Identify which cell holds the provided text, then report its [X, Y] central coordinate. 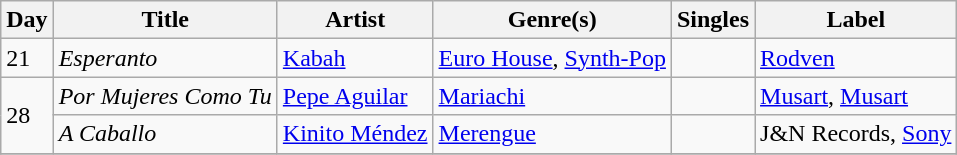
Mariachi [552, 96]
Kabah [355, 58]
Singles [712, 20]
Artist [355, 20]
Title [165, 20]
Musart, Musart [856, 96]
Kinito Méndez [355, 134]
A Caballo [165, 134]
Esperanto [165, 58]
Por Mujeres Como Tu [165, 96]
Pepe Aguilar [355, 96]
Rodven [856, 58]
J&N Records, Sony [856, 134]
Euro House, Synth-Pop [552, 58]
Day [27, 20]
Label [856, 20]
Genre(s) [552, 20]
28 [27, 115]
21 [27, 58]
Merengue [552, 134]
